Determine the [X, Y] coordinate at the center of the cell enclosing the given text.  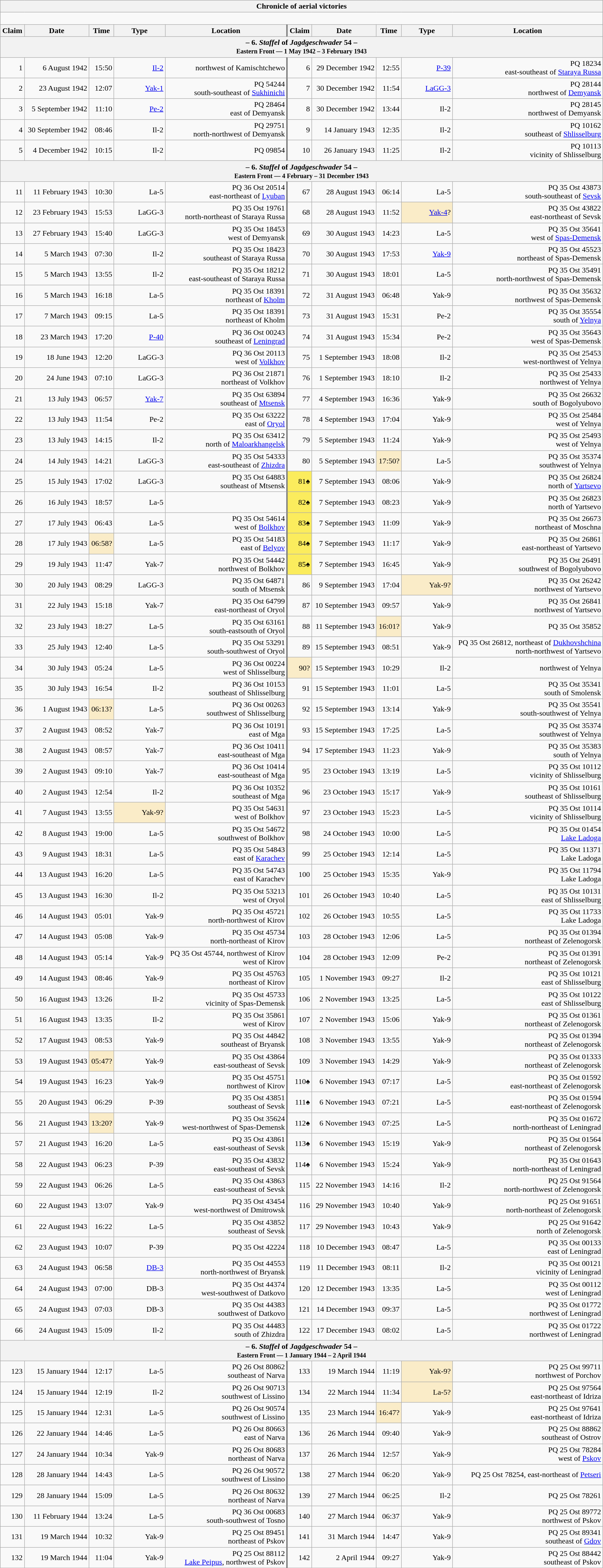
20 [12, 378]
14 January 1943 [344, 130]
51 [12, 1020]
08:29 [101, 585]
PQ 35 Ost 43454 west-northwest of Dmitrowsk [226, 1205]
PQ 09854 [226, 150]
76 [300, 378]
06:58 [101, 1268]
15 [12, 275]
98 [300, 833]
14:43 [101, 1474]
– 6. Staffel of Jagdgeschwader 54 –Eastern Front — 4 February – 31 December 1943 [301, 171]
11:23 [389, 751]
PQ 35 Ost 01772 northwest of Leningrad [528, 1309]
PQ 35 Ost 26824 north of Yartsevo [528, 482]
41 [12, 812]
21 [12, 399]
58 [12, 1164]
12:20 [101, 357]
PQ 35 Ost 18423 southeast of Staraya Russa [226, 254]
4 [12, 130]
PQ 35 Ost 26841 northwest of Yartsevo [528, 606]
PQ 35 Ost 01454Lake Ladoga [528, 833]
PQ 35 Ost 53291 south-southwest of Oryol [226, 647]
16 [12, 295]
25 July 1943 [57, 647]
89 [300, 647]
La-5? [427, 1392]
11:19 [389, 1371]
16:30 [101, 895]
103 [300, 937]
Yak-1 [139, 88]
109 [300, 1061]
140 [300, 1516]
7 [300, 88]
PQ 35 Ost 35491 north-northwest of Spas-Demensk [528, 275]
19 July 1943 [57, 564]
15:24 [389, 1164]
PQ 36 Ost 20514 east-northeast of Lyuban [226, 191]
141 [300, 1537]
48 [12, 957]
129 [12, 1495]
1 November 1943 [344, 978]
36 [12, 709]
11 February 1944 [57, 1516]
PQ 18234 east-southeast of Staraya Russa [528, 67]
28 [12, 543]
86 [300, 585]
118 [300, 1247]
PQ 35 Ost 45523 northeast of Spas-Demensk [528, 254]
17 August 1943 [57, 1040]
46 [12, 916]
PQ 35 Ost 01361 northeast of Zelenogorsk [528, 1020]
8 [300, 109]
PQ 35 Ost 35341 south of Smolensk [528, 688]
24 [12, 461]
73 [300, 316]
PQ 35 Ost 10121east of Shlisselburg [528, 978]
PQ 26 Ost 80862 southeast of Narva [226, 1371]
18:08 [389, 357]
06:58? [101, 543]
32 [12, 627]
07:30 [101, 254]
25 [12, 482]
18:57 [101, 502]
PQ 35 Ost 43852 southeast of Sevsk [226, 1226]
10:55 [389, 916]
06:25 [389, 1495]
134 [300, 1392]
12:06 [389, 937]
PQ 25 Ost 99711 northwest of Porchov [528, 1371]
PQ 35 Ost 43863 east-southeast of Sevsk [226, 1185]
12 [12, 212]
PQ 35 Ost 43861 east-southeast of Sevsk [226, 1144]
PQ 35 Ost 35383 south of Yelnya [528, 751]
130 [12, 1516]
PQ 35 Ost 43873 south-southeast of Sevsk [528, 191]
11:09 [389, 523]
PQ 35 Ost 26812, northeast of Dukhovshchina north-northwest of Yartsevo [528, 647]
15:50 [101, 67]
PQ 35 Ost 10161southeast of Shlisselburg [528, 792]
24 June 1943 [57, 378]
PQ 26 Ost 90572 southwest of Lissino [226, 1474]
97 [300, 812]
PQ 35 Ost 19761 north-northeast of Staraya Russa [226, 212]
11:25 [389, 150]
PQ 36 Ost 10352 southeast of Mga [226, 792]
09:40 [389, 1433]
08:52 [101, 730]
15:34 [389, 336]
18:27 [101, 627]
22 January 1944 [57, 1433]
90? [300, 668]
PQ 25 Ost 97564 east-northeast of Idriza [528, 1392]
PQ 35 Ost 44383 southwest of Datkovo [226, 1309]
60 [12, 1205]
26 [12, 502]
27 February 1943 [57, 233]
08:47 [389, 1247]
PQ 35 Ost 43832 east-southeast of Sevsk [226, 1164]
PQ 35 Ost 43864 east-southeast of Sevsk [226, 1061]
PQ 26 Ost 80683 northeast of Narva [226, 1454]
PQ 36 Ost 00224 west of Shlisselburg [226, 668]
15:35 [389, 875]
13 [12, 233]
PQ 25 Ost 97641 east-northeast of Idriza [528, 1413]
PQ 35 Ost 35554 south of Yelnya [528, 316]
PQ 35 Ost 11733Lake Ladoga [528, 916]
24 January 1944 [57, 1454]
17:50? [389, 461]
116 [300, 1205]
23 February 1943 [57, 212]
11 September 1943 [344, 627]
PQ 35 Ost 45734 north-northeast of Kirov [226, 937]
55 [12, 1102]
08:06 [389, 482]
26 January 1943 [344, 150]
12:40 [101, 647]
16:45 [389, 564]
24 October 1943 [344, 833]
10:43 [389, 1226]
138 [300, 1474]
119 [300, 1268]
08:53 [101, 1040]
11:04 [101, 1557]
23 March 1943 [57, 336]
14:16 [389, 1185]
115 [300, 1185]
PQ 35 Ost 10114vicinity of Shlisselburg [528, 812]
06:29 [101, 1102]
11 [12, 191]
14:29 [389, 1061]
16 July 1943 [57, 502]
9 [300, 130]
13:24 [101, 1516]
12 December 1943 [344, 1289]
44 [12, 875]
11:52 [389, 212]
PQ 28145 northwest of Demyansk [528, 109]
125 [12, 1413]
14:46 [101, 1433]
16:47? [389, 1413]
123 [12, 1371]
79 [300, 440]
06:13? [101, 709]
12:57 [389, 1454]
9 September 1943 [344, 585]
12:07 [101, 88]
10:32 [101, 1537]
17 [12, 316]
05:08 [101, 937]
29 December 1942 [344, 67]
PQ 35 Ost 54631 west of Bolkhov [226, 812]
110♠ [300, 1081]
127 [12, 1454]
13:25 [389, 999]
PQ 35 Ost 35624 west-northwest of Spas-Demensk [226, 1123]
07:03 [101, 1309]
35 [12, 688]
PQ 35 Ost 35643 west of Spas-Demensk [528, 336]
71 [300, 275]
56 [12, 1123]
PQ 35 Ost 25493 west of Yelnya [528, 440]
22 March 1944 [344, 1392]
05:47? [101, 1061]
67 [300, 191]
15:31 [389, 316]
PQ 36 Ost 10191east of Mga [226, 730]
113♠ [300, 1144]
PQ 35 Ost 54672 southwest of Bolkhov [226, 833]
63 [12, 1268]
91 [300, 688]
13:14 [389, 709]
37 [12, 730]
69 [300, 233]
PQ 35 Ost 44842 southeast of Bryansk [226, 1040]
14:23 [389, 233]
8 August 1943 [57, 833]
20 July 1943 [57, 585]
34 [12, 668]
PQ 35 Ost 25484 west of Yelnya [528, 419]
PQ 36 Ost 10411 east-southeast of Mga [226, 751]
11:01 [389, 688]
PQ 28464 east of Demyansk [226, 109]
PQ 35 Ost 00121vicinity of Leningrad [528, 1268]
15:17 [389, 792]
53 [12, 1061]
40 [12, 792]
PQ 35 Ost 25433 northwest of Yelnya [528, 378]
132 [12, 1557]
85♠ [300, 564]
105 [300, 978]
10:29 [389, 668]
06:57 [101, 399]
96 [300, 792]
10 September 1943 [344, 606]
PQ 35 Ost 54843 east of Karachev [226, 854]
12:35 [389, 130]
PQ 35 Ost 64799 east-northeast of Oryol [226, 606]
38 [12, 751]
PQ 35 Ost 63222 east of Oryol [226, 419]
PQ 36 Ost 00683 south-southwest of Tosno [226, 1516]
PQ 25 Ost 89772 northwest of Pskov [528, 1516]
23 [12, 440]
11:47 [101, 564]
18 [12, 336]
22 July 1943 [57, 606]
12:31 [101, 1413]
PQ 35 Ost 26242 northwest of Yartsevo [528, 585]
111♠ [300, 1102]
42 [12, 833]
PQ 26 Ost 90713 southwest of Lissino [226, 1392]
18 June 1943 [57, 357]
PQ 35 Ost 00133 east of Leningrad [528, 1247]
08:02 [389, 1330]
87 [300, 606]
114♠ [300, 1164]
12:17 [101, 1371]
121 [300, 1309]
11 February 1943 [57, 191]
64 [12, 1289]
74 [300, 336]
45 [12, 895]
72 [300, 295]
PQ 35 Ost 26823 north of Yartsevo [528, 502]
PQ 36 Ost 10153southeast of Shlisselburg [226, 688]
PQ 35 Ost 63412 north of Maloarkhangelsk [226, 440]
07:25 [389, 1123]
27 [12, 523]
107 [300, 1020]
08:57 [101, 751]
47 [12, 937]
06:43 [101, 523]
120 [300, 1289]
94 [300, 751]
7 March 1943 [57, 316]
07:10 [101, 378]
49 [12, 978]
PQ 35 Ost 54614 west of Bolkhov [226, 523]
PQ 35 Ost 63894 southeast of Mtsensk [226, 399]
1 August 1943 [57, 709]
12:09 [389, 957]
PQ 25 Ost 78284 west of Pskov [528, 1454]
– 6. Staffel of Jagdgeschwader 54 –Eastern Front — 1 January 1944 – 2 April 1944 [301, 1350]
15:40 [101, 233]
93 [300, 730]
135 [300, 1413]
1 [12, 67]
68 [300, 212]
PQ 35 Ost 45744, northwest of Kirov west of Kirov [226, 957]
30 [12, 585]
PQ 35 Ost 00112 west of Leningrad [528, 1289]
PQ 54244 south-southeast of Sukhinichi [226, 88]
17:20 [101, 336]
PQ 35 Ost 43851 southeast of Sevsk [226, 1102]
128 [12, 1474]
11 December 1943 [344, 1268]
117 [300, 1226]
6 August 1942 [57, 67]
PQ 35 Ost 54333 east-southeast of Zhizdra [226, 461]
PQ 35 Ost 01722 northwest of Leningrad [528, 1330]
PQ 35 Ost 54442 northwest of Bolkhov [226, 564]
PQ 35 Ost 45751 northwest of Kirov [226, 1081]
10:00 [389, 833]
75 [300, 357]
101 [300, 895]
PQ 35 Ost 45733vicinity of Spas-Demensk [226, 999]
16:18 [101, 295]
83♠ [300, 523]
10 December 1943 [344, 1247]
15 July 1943 [57, 482]
07:17 [389, 1081]
23 August 1942 [57, 88]
09:57 [389, 606]
92 [300, 709]
10 [300, 150]
15:53 [101, 212]
17 September 1943 [344, 751]
PQ 25 Ost 89341 southeast of Gdov [528, 1537]
11:10 [101, 109]
05:14 [101, 957]
12:55 [389, 67]
16:22 [101, 1226]
43 [12, 854]
122 [300, 1330]
22 November 1943 [344, 1185]
31 [12, 606]
70 [300, 254]
PQ 35 Ost 26861 east-northeast of Yartsevo [528, 543]
12:19 [101, 1392]
136 [300, 1433]
133 [300, 1371]
137 [300, 1454]
16:01? [389, 627]
66 [12, 1330]
95 [300, 771]
05:24 [101, 668]
9 August 1943 [57, 854]
13:44 [389, 109]
06:37 [389, 1516]
PQ 35 Ost 10131east of Shlisselburg [528, 895]
PQ 10113vicinity of Shlisselburg [528, 150]
11:17 [389, 543]
15:19 [389, 1144]
PQ 29751 north-northwest of Demyansk [226, 130]
PQ 36 Ost 21871 northeast of Volkhov [226, 378]
10:15 [101, 150]
PQ 35 Ost 01564 northeast of Zelenogorsk [528, 1144]
112♠ [300, 1123]
PQ 35 Ost 01643 north-northeast of Leningrad [528, 1164]
17:02 [101, 482]
20 August 1943 [57, 1102]
PQ 35 Ost 54183 east of Belyov [226, 543]
30 September 1942 [57, 130]
31 March 1944 [344, 1537]
PQ 35 Ost 10112vicinity of Shlisselburg [528, 771]
4 December 1942 [57, 150]
2 [12, 88]
13:19 [389, 771]
13:07 [101, 1205]
15:18 [101, 606]
PQ 36 Ost 00243 southeast of Leningrad [226, 336]
23 July 1943 [57, 627]
19:00 [101, 833]
106 [300, 999]
7 August 1943 [57, 812]
80 [300, 461]
77 [300, 399]
62 [12, 1247]
29 [12, 564]
PQ 35 Ost 01594 east-northeast of Zelenogorsk [528, 1102]
PQ 25 Ost 88112Lake Peipus, northwest of Pskov [226, 1557]
10:30 [101, 191]
PQ 35 Ost 11371Lake Ladoga [528, 854]
5 September 1942 [57, 109]
P-40 [139, 336]
102 [300, 916]
6 [300, 67]
northwest of Yelnya [528, 668]
06:14 [389, 191]
84♠ [300, 543]
100 [300, 875]
139 [300, 1495]
PQ 25 Ost 91651 north-northeast of Zelenogorsk [528, 1205]
PQ 35 Ost 44553 north-northwest of Bryansk [226, 1268]
131 [12, 1537]
13:26 [101, 999]
14 July 1943 [57, 461]
PQ 35 Ost 35861 west of Kirov [226, 1020]
PQ 26 Ost 90574 southwest of Lissino [226, 1413]
06:23 [101, 1164]
5 [12, 150]
39 [12, 771]
18:01 [389, 275]
12:54 [101, 792]
16:23 [101, 1081]
33 [12, 647]
54 [12, 1081]
50 [12, 999]
PQ 35 Ost 18453 west of Demyansk [226, 233]
06:48 [389, 295]
18:10 [389, 378]
16:54 [101, 688]
PQ 35 Ost 64871 south of Mtsensk [226, 585]
19 [12, 357]
PQ 35 Ost 42224 [226, 1247]
PQ 35 Ost 53213 west of Oryol [226, 895]
PQ 35 Ost 01391 northeast of Zelenogorsk [528, 957]
78 [300, 419]
10:34 [101, 1454]
PQ 36 Ost 00263 southwest of Shlisselburg [226, 709]
PQ 26 Ost 80663 east of Narva [226, 1433]
PQ 35 Ost 25453 west-northwest of Yelnya [528, 357]
Chronicle of aerial victories [301, 6]
13:20? [101, 1123]
PQ 36 Ost 10414 east-southeast of Mga [226, 771]
81♠ [300, 482]
23 August 1943 [57, 1247]
14:15 [101, 440]
PQ 35 Ost 01672 north-northeast of Leningrad [528, 1123]
northwest of Kamischtchewo [226, 67]
22 [12, 419]
3 [12, 109]
06:26 [101, 1185]
88 [300, 627]
14:47 [389, 1537]
PQ 35 Ost 45763 northeast of Kirov [226, 978]
17:53 [389, 254]
PQ 35 Ost 43822 east-northeast of Sevsk [528, 212]
Yak-4? [427, 212]
PQ 35 Ost 11794Lake Ladoga [528, 875]
PQ 35 Ost 35852 [528, 627]
17:25 [389, 730]
PQ 26 Ost 80632 northeast of Narva [226, 1495]
65 [12, 1309]
PQ 35 Ost 10122east of Shlisselburg [528, 999]
14:21 [101, 461]
PQ 35 Ost 44374 west-southwest of Datkovo [226, 1289]
15:23 [389, 812]
10:07 [101, 1247]
11:34 [389, 1392]
08:11 [389, 1268]
PQ 35 Ost 63161 south-eastsouth of Oryol [226, 627]
PQ 25 Ost 78261 [528, 1495]
142 [300, 1557]
59 [12, 1185]
09:15 [101, 316]
PQ 35 Ost 64883 southeast of Mtsensk [226, 482]
PQ 25 Ost 89451 northeast of Pskov [226, 1537]
61 [12, 1226]
PQ 25 Ost 91642 north of Zelenogorsk [528, 1226]
PQ 35 Ost 54743 east of Karachev [226, 875]
PQ 25 Ost 88862 southeast of Ostrov [528, 1433]
PQ 36 Ost 20113west of Volkhov [226, 357]
PQ 35 Ost 26491 southwest of Bogolyubovo [528, 564]
PQ 35 Ost 26632 south of Bogolyubovo [528, 399]
PQ 25 Ost 78254, east-northeast of Petseri [528, 1474]
07:21 [389, 1102]
07:00 [101, 1289]
2 April 1944 [344, 1557]
104 [300, 957]
11:24 [389, 440]
PQ 35 Ost 35632 northwest of Spas-Demensk [528, 295]
PQ 25 Ost 91564 north-northwest of Zelenogorsk [528, 1185]
14 [12, 254]
108 [300, 1040]
PQ 35 Ost 35641 west of Spas-Demensk [528, 233]
PQ 35 Ost 26673 northeast of Moschna [528, 523]
16:36 [389, 399]
15:06 [389, 1020]
PQ 10162southeast of Shlisselburg [528, 130]
PQ 35 Ost 35541 south-southwest of Yelnya [528, 709]
05:01 [101, 916]
14 December 1943 [344, 1309]
17 December 1943 [344, 1330]
12:14 [389, 854]
99 [300, 854]
09:37 [389, 1309]
PQ 35 Ost 01592 east-northeast of Zelenogorsk [528, 1081]
18:31 [101, 854]
124 [12, 1392]
82♠ [300, 502]
126 [12, 1433]
57 [12, 1144]
52 [12, 1040]
PQ 35 Ost 18212 east-southeast of Staraya Russa [226, 275]
09:10 [101, 771]
PQ 35 Ost 45721 north-northwest of Kirov [226, 916]
PQ 25 Ost 88442 southeast of Pskov [528, 1557]
PQ 28144 northwest of Demyansk [528, 88]
PQ 35 Ost 01333 northeast of Zelenogorsk [528, 1061]
06:20 [389, 1474]
08:23 [389, 502]
PQ 35 Ost 44483 south of Zhizdra [226, 1330]
– 6. Staffel of Jagdgeschwader 54 –Eastern Front — 1 May 1942 – 3 February 1943 [301, 47]
23 March 1944 [344, 1413]
08:51 [389, 647]
